For the text-containing cell, return its midpoint in [X, Y] coordinate format. 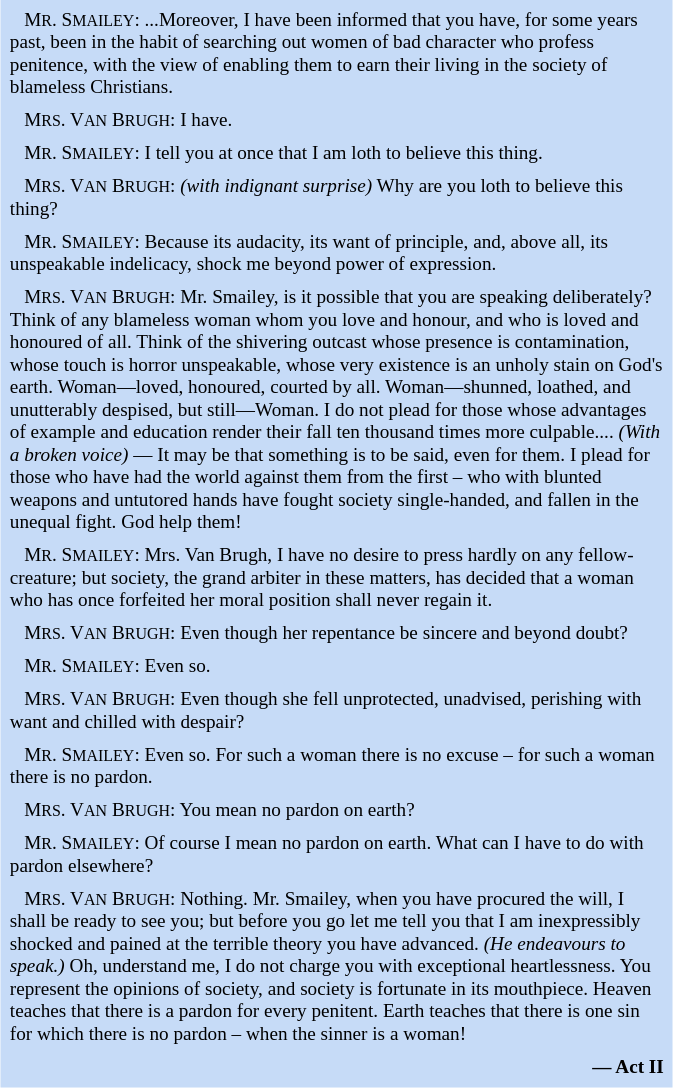
MRS. VAN BRUGH: You mean no pardon on earth? [336, 811]
MR. SMAILEY: Because its audacity, its want of principle, and, above all, its unspeakable indelicacy, shock me beyond power of expression. [336, 254]
MRS. VAN BRUGH: I have. [336, 121]
MRS. VAN BRUGH: Even though her repentance be sincere and beyond doubt? [336, 634]
MRS. VAN BRUGH: (with indignant surprise) Why are you loth to believe this thing? [336, 198]
MR. SMAILEY: I tell you at once that I am loth to believe this thing. [336, 154]
— Act II [336, 1067]
MR. SMAILEY: Of course I mean no pardon on earth. What can I have to do with pardon elsewhere? [336, 855]
MR. SMAILEY: Even so. [336, 667]
MRS. VAN BRUGH: Even though she fell unprotected, unadvised, perishing with want and chilled with despair? [336, 711]
MR. SMAILEY: Even so. For such a woman there is no excuse – for such a woman there is no pardon. [336, 766]
